Extract the (x, y) coordinate from the center of the cell holding the provided text.  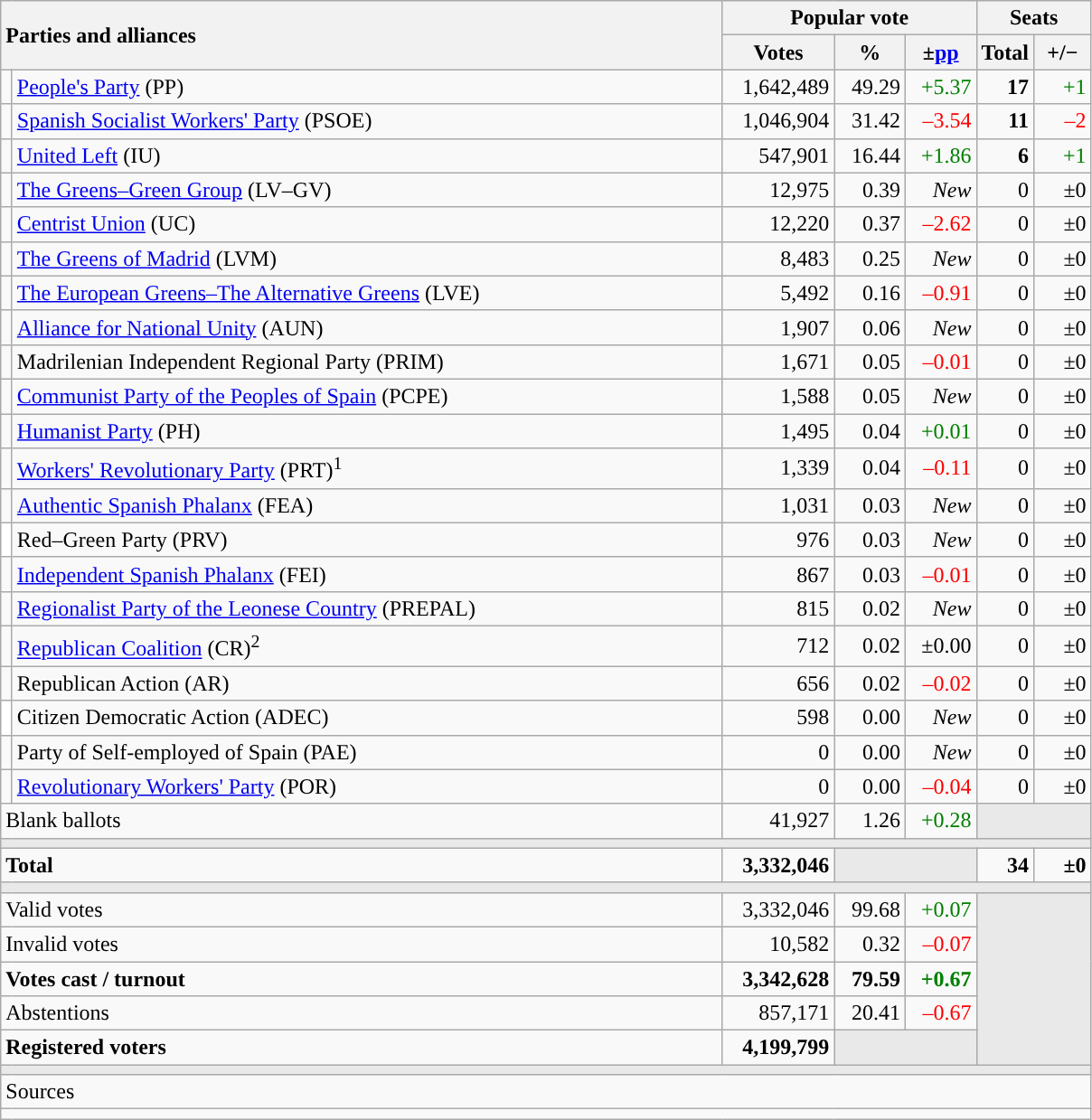
–0.67 (940, 1013)
Humanist Party (PH) (367, 431)
Spanish Socialist Workers' Party (PSOE) (367, 121)
+0.67 (940, 979)
16.44 (870, 155)
12,975 (778, 190)
0.37 (870, 224)
Authentic Spanish Phalanx (FEA) (367, 505)
Madrilenian Independent Regional Party (PRIM) (367, 362)
Republican Action (AR) (367, 683)
Republican Coalition (CR)2 (367, 645)
4,199,799 (778, 1048)
Workers' Revolutionary Party (PRT)1 (367, 468)
34 (1005, 865)
Invalid votes (362, 944)
815 (778, 608)
Votes (778, 52)
6 (1005, 155)
0.25 (870, 259)
41,927 (778, 821)
0.06 (870, 327)
712 (778, 645)
1,339 (778, 468)
Sources (546, 1092)
20.41 (870, 1013)
+/− (1063, 52)
1,907 (778, 327)
The Greens–Green Group (LV–GV) (367, 190)
% (870, 52)
+5.37 (940, 87)
547,901 (778, 155)
Blank ballots (362, 821)
Registered voters (362, 1048)
The Greens of Madrid (LVM) (367, 259)
Communist Party of the Peoples of Spain (PCPE) (367, 396)
Red–Green Party (PRV) (367, 540)
Revolutionary Workers' Party (POR) (367, 786)
Party of Self-employed of Spain (PAE) (367, 752)
+0.07 (940, 909)
–3.54 (940, 121)
3,342,628 (778, 979)
–0.02 (940, 683)
31.42 (870, 121)
1,031 (778, 505)
United Left (IU) (367, 155)
–0.04 (940, 786)
857,171 (778, 1013)
–0.07 (940, 944)
+1.86 (940, 155)
8,483 (778, 259)
12,220 (778, 224)
49.29 (870, 87)
–2 (1063, 121)
1,588 (778, 396)
0.39 (870, 190)
Abstentions (362, 1013)
1,046,904 (778, 121)
17 (1005, 87)
598 (778, 718)
+0.01 (940, 431)
±pp (940, 52)
Regionalist Party of the Leonese Country (PREPAL) (367, 608)
5,492 (778, 293)
0.16 (870, 293)
–0.91 (940, 293)
–0.11 (940, 468)
867 (778, 574)
11 (1005, 121)
Alliance for National Unity (AUN) (367, 327)
99.68 (870, 909)
10,582 (778, 944)
976 (778, 540)
Votes cast / turnout (362, 979)
1.26 (870, 821)
Parties and alliances (362, 35)
Valid votes (362, 909)
1,495 (778, 431)
0.32 (870, 944)
1,642,489 (778, 87)
Independent Spanish Phalanx (FEI) (367, 574)
656 (778, 683)
79.59 (870, 979)
Citizen Democratic Action (ADEC) (367, 718)
Seats (1034, 18)
+0.28 (940, 821)
Popular vote (850, 18)
1,671 (778, 362)
People's Party (PP) (367, 87)
The European Greens–The Alternative Greens (LVE) (367, 293)
±0.00 (940, 645)
Centrist Union (UC) (367, 224)
–2.62 (940, 224)
